Detect which cell encompasses the target text, then output its (x, y) center coordinate. 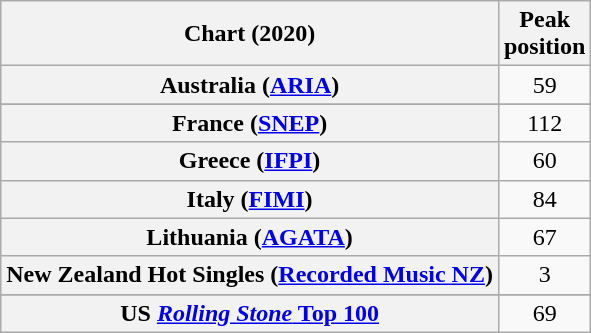
59 (544, 85)
France (SNEP) (250, 123)
60 (544, 161)
84 (544, 199)
Chart (2020) (250, 34)
US Rolling Stone Top 100 (250, 313)
3 (544, 275)
69 (544, 313)
112 (544, 123)
New Zealand Hot Singles (Recorded Music NZ) (250, 275)
Australia (ARIA) (250, 85)
67 (544, 237)
Italy (FIMI) (250, 199)
Peakposition (544, 34)
Lithuania (AGATA) (250, 237)
Greece (IFPI) (250, 161)
